Locate the cell with the specified text and output its (X, Y) center coordinate. 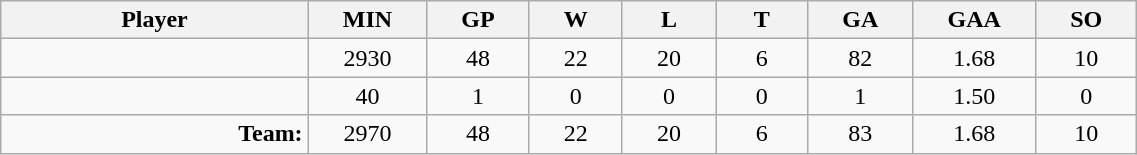
Team: (154, 134)
40 (368, 96)
2970 (368, 134)
Player (154, 20)
2930 (368, 58)
W (576, 20)
T (762, 20)
GA (860, 20)
83 (860, 134)
GP (478, 20)
82 (860, 58)
MIN (368, 20)
L (668, 20)
SO (1086, 20)
GAA (974, 20)
1.50 (974, 96)
